Provide the [x, y] coordinate of the cell's center where the given text is located.  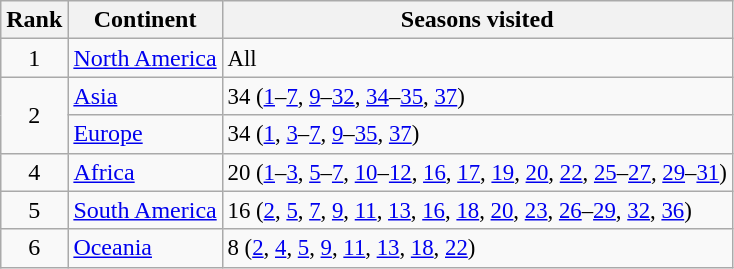
1 [34, 58]
Oceania [145, 248]
Seasons visited [477, 20]
5 [34, 210]
Continent [145, 20]
South America [145, 210]
4 [34, 172]
2 [34, 115]
34 (1, 3–7, 9–35, 37) [477, 134]
All [477, 58]
20 (1–3, 5–7, 10–12, 16, 17, 19, 20, 22, 25–27, 29–31) [477, 172]
Rank [34, 20]
Asia [145, 96]
Europe [145, 134]
8 (2, 4, 5, 9, 11, 13, 18, 22) [477, 248]
16 (2, 5, 7, 9, 11, 13, 16, 18, 20, 23, 26–29, 32, 36) [477, 210]
Africa [145, 172]
6 [34, 248]
34 (1–7, 9–32, 34–35, 37) [477, 96]
North America [145, 58]
